Pinpoint the cell where the given text exists, returning its [x, y] midpoint coordinate. 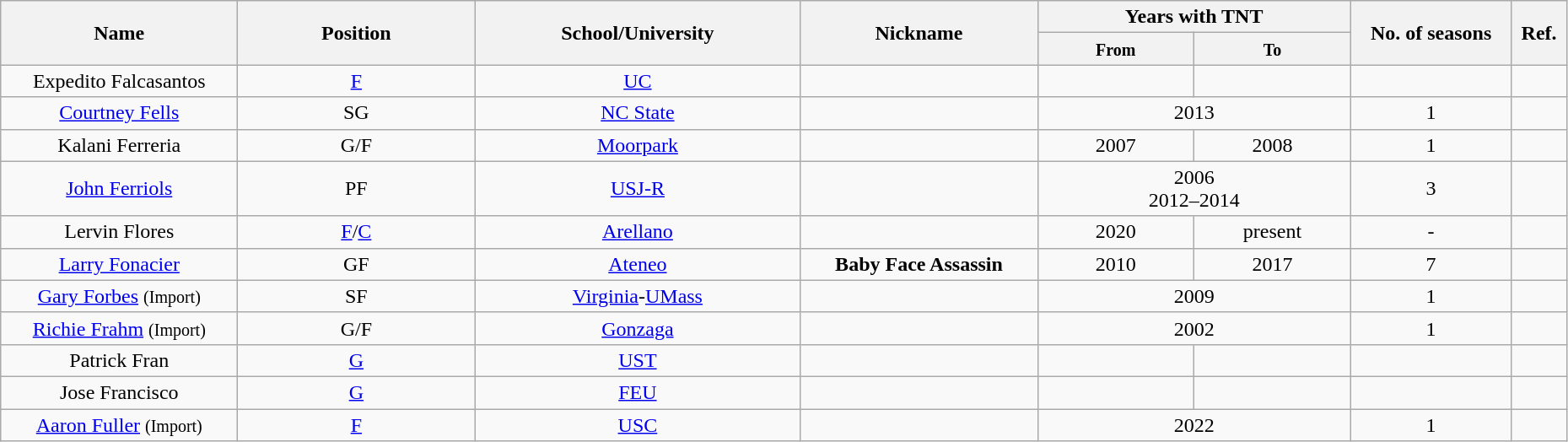
Jose Francisco [120, 392]
Gonzaga [638, 328]
USC [638, 424]
2020 [1116, 232]
2002 [1194, 328]
Years with TNT [1194, 17]
Lervin Flores [120, 232]
School/University [638, 33]
2010 [1116, 264]
20062012–2014 [1194, 189]
No. of seasons [1431, 33]
Richie Frahm (Import) [120, 328]
Kalani Ferreria [120, 145]
2017 [1273, 264]
2013 [1194, 113]
2009 [1194, 296]
SF [356, 296]
NC State [638, 113]
UC [638, 81]
F/C [356, 232]
- [1431, 232]
Larry Fonacier [120, 264]
present [1273, 232]
7 [1431, 264]
Position [356, 33]
Patrick Fran [120, 360]
2007 [1116, 145]
Nickname [919, 33]
Baby Face Assassin [919, 264]
Expedito Falcasantos [120, 81]
GF [356, 264]
Arellano [638, 232]
Ref. [1538, 33]
Virginia-UMass [638, 296]
USJ-R [638, 189]
2022 [1194, 424]
Aaron Fuller (Import) [120, 424]
Name [120, 33]
Moorpark [638, 145]
2008 [1273, 145]
PF [356, 189]
From [1116, 49]
SG [356, 113]
Gary Forbes (Import) [120, 296]
3 [1431, 189]
John Ferriols [120, 189]
Ateneo [638, 264]
FEU [638, 392]
UST [638, 360]
Courtney Fells [120, 113]
To [1273, 49]
